Return the [x, y] coordinate for the center point of the cell that contains the specified text.  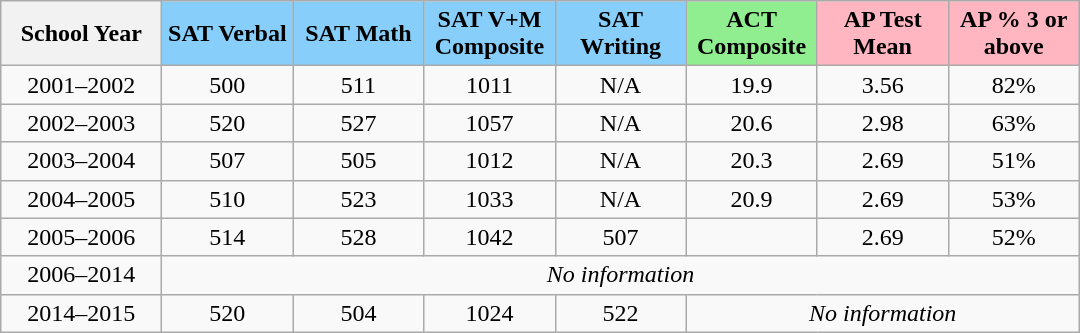
SAT Math [358, 34]
2003–2004 [82, 161]
ACT Composite [752, 34]
1012 [490, 161]
2006–2014 [82, 275]
504 [358, 313]
1042 [490, 237]
2014–2015 [82, 313]
SAT Writing [620, 34]
20.6 [752, 123]
82% [1014, 85]
2001–2002 [82, 85]
1033 [490, 199]
SAT Verbal [228, 34]
51% [1014, 161]
1057 [490, 123]
52% [1014, 237]
505 [358, 161]
527 [358, 123]
AP % 3 or above [1014, 34]
AP Test Mean [882, 34]
528 [358, 237]
523 [358, 199]
510 [228, 199]
514 [228, 237]
1011 [490, 85]
School Year [82, 34]
500 [228, 85]
53% [1014, 199]
1024 [490, 313]
20.3 [752, 161]
2005–2006 [82, 237]
SAT V+M Composite [490, 34]
20.9 [752, 199]
63% [1014, 123]
2.98 [882, 123]
2004–2005 [82, 199]
19.9 [752, 85]
3.56 [882, 85]
511 [358, 85]
2002–2003 [82, 123]
522 [620, 313]
